Return the (x, y) coordinate for the center point of the cell that contains the specified text.  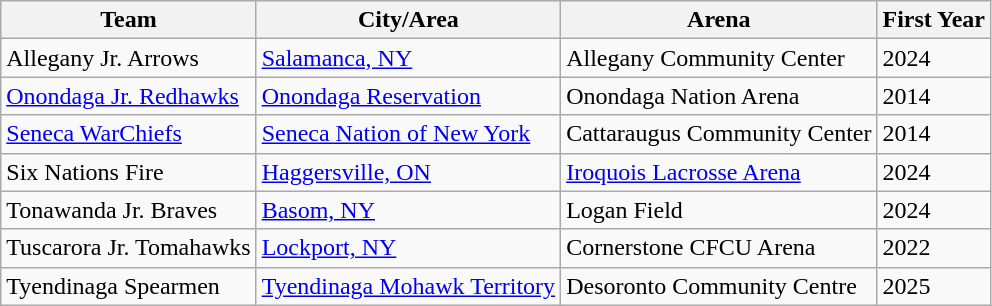
Iroquois Lacrosse Arena (719, 172)
Logan Field (719, 210)
Salamanca, NY (408, 58)
Tuscarora Jr. Tomahawks (128, 248)
Haggersville, ON (408, 172)
Allegany Community Center (719, 58)
Desoronto Community Centre (719, 286)
2025 (934, 286)
Seneca WarChiefs (128, 134)
Arena (719, 20)
Tonawanda Jr. Braves (128, 210)
Six Nations Fire (128, 172)
Tyendinaga Spearmen (128, 286)
Seneca Nation of New York (408, 134)
Tyendinaga Mohawk Territory (408, 286)
Onondaga Reservation (408, 96)
City/Area (408, 20)
Cornerstone CFCU Arena (719, 248)
Basom, NY (408, 210)
Lockport, NY (408, 248)
First Year (934, 20)
Team (128, 20)
Onondaga Nation Arena (719, 96)
Cattaraugus Community Center (719, 134)
Allegany Jr. Arrows (128, 58)
2022 (934, 248)
Onondaga Jr. Redhawks (128, 96)
